Scan for the cell matching the given text and deliver its [X, Y] coordinate at center. 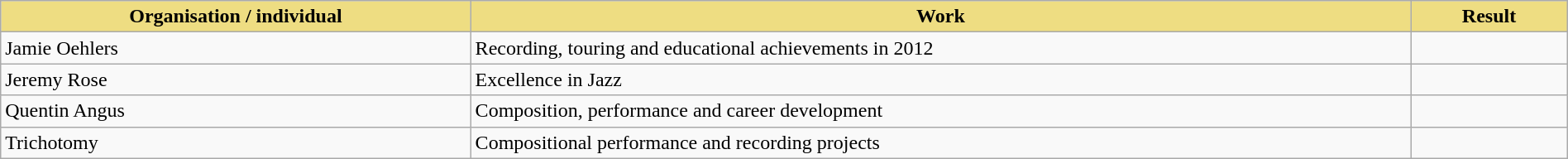
Excellence in Jazz [941, 79]
Compositional performance and recording projects [941, 142]
Composition, performance and career development [941, 111]
Trichotomy [236, 142]
Work [941, 17]
Organisation / individual [236, 17]
Recording, touring and educational achievements in 2012 [941, 48]
Jamie Oehlers [236, 48]
Quentin Angus [236, 111]
Jeremy Rose [236, 79]
Result [1489, 17]
